Find where the given text appears and provide that cell's center as [X, Y] coordinate. 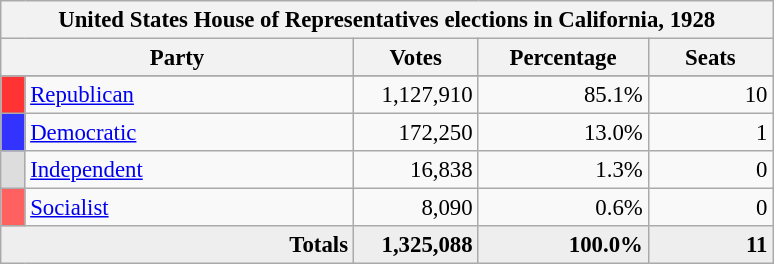
13.0% [563, 133]
85.1% [563, 95]
Totals [178, 245]
Party [178, 58]
1,325,088 [416, 245]
11 [710, 245]
100.0% [563, 245]
1 [710, 133]
Independent [189, 170]
Percentage [563, 58]
Seats [710, 58]
0.6% [563, 208]
United States House of Representatives elections in California, 1928 [387, 20]
Socialist [189, 208]
10 [710, 95]
Votes [416, 58]
16,838 [416, 170]
8,090 [416, 208]
172,250 [416, 133]
1.3% [563, 170]
Republican [189, 95]
1,127,910 [416, 95]
Democratic [189, 133]
